Return the [x, y] coordinate for the center point of the cell that contains the specified text.  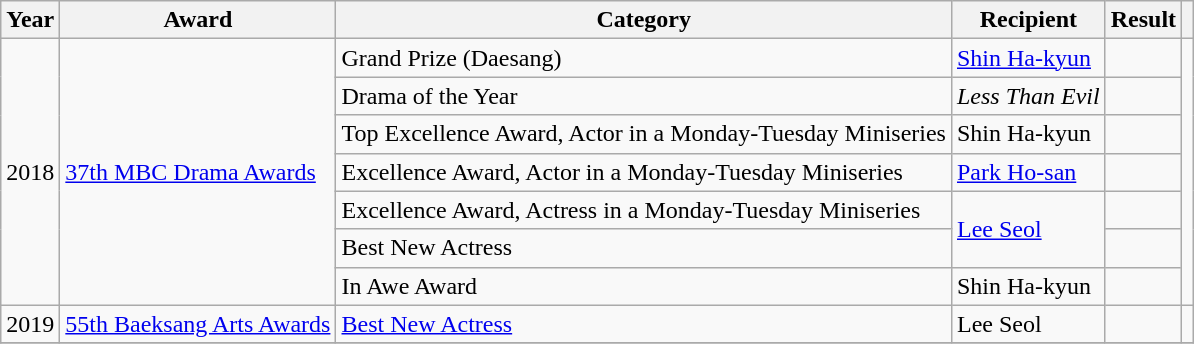
Result [1143, 20]
37th MBC Drama Awards [198, 172]
Year [30, 20]
Less Than Evil [1028, 96]
Grand Prize (Daesang) [644, 58]
Top Excellence Award, Actor in a Monday-Tuesday Miniseries [644, 134]
2018 [30, 172]
55th Baeksang Arts Awards [198, 324]
Award [198, 20]
In Awe Award [644, 286]
Drama of the Year [644, 96]
Excellence Award, Actress in a Monday-Tuesday Miniseries [644, 210]
Excellence Award, Actor in a Monday-Tuesday Miniseries [644, 172]
Recipient [1028, 20]
Park Ho-san [1028, 172]
Category [644, 20]
2019 [30, 324]
